Pinpoint the cell where the given text exists, returning its (x, y) midpoint coordinate. 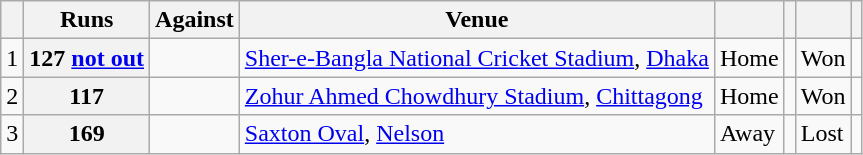
2 (12, 96)
Saxton Oval, Nelson (476, 134)
3 (12, 134)
Venue (476, 20)
Zohur Ahmed Chowdhury Stadium, Chittagong (476, 96)
Against (195, 20)
117 (87, 96)
127 not out (87, 58)
Away (749, 134)
1 (12, 58)
169 (87, 134)
Lost (823, 134)
Sher-e-Bangla National Cricket Stadium, Dhaka (476, 58)
Runs (87, 20)
